Pinpoint the cell where the given text exists, returning its (x, y) midpoint coordinate. 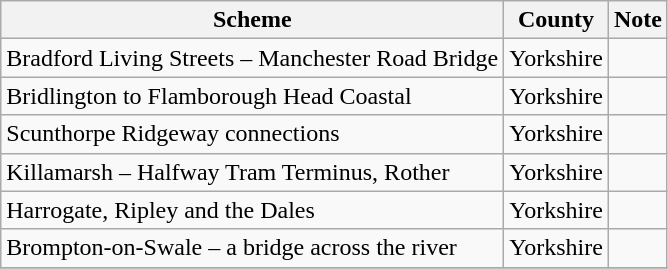
Harrogate, Ripley and the Dales (252, 210)
County (556, 20)
Killamarsh – Halfway Tram Terminus, Rother (252, 172)
Bridlington to Flamborough Head Coastal (252, 96)
Bradford Living Streets – Manchester Road Bridge (252, 58)
Scunthorpe Ridgeway connections (252, 134)
Note (638, 20)
Scheme (252, 20)
Brompton-on-Swale – a bridge across the river (252, 248)
